Identify which cell holds the provided text, then report its [X, Y] central coordinate. 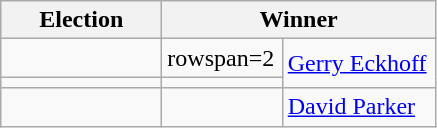
Winner [299, 20]
Gerry Eckhoff [358, 64]
rowspan=2 [222, 58]
Election [82, 20]
David Parker [358, 107]
